Scan for the cell matching the given text and deliver its (X, Y) coordinate at center. 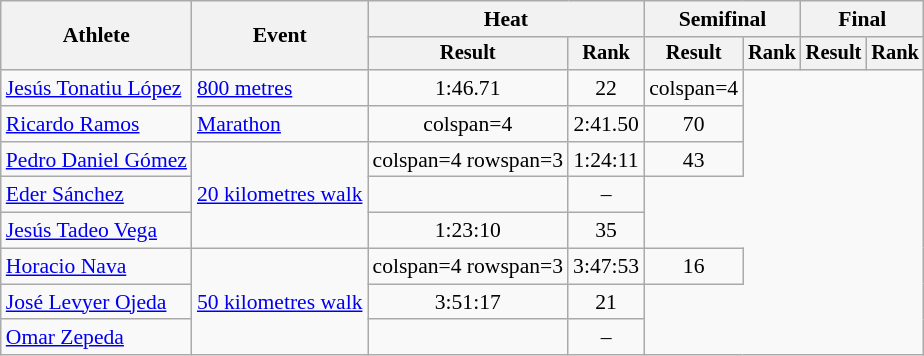
20 kilometres walk (280, 196)
16 (694, 267)
22 (606, 88)
José Levyer Ojeda (96, 302)
Jesús Tadeo Vega (96, 231)
2:41.50 (606, 124)
21 (606, 302)
Marathon (280, 124)
43 (694, 160)
Omar Zepeda (96, 338)
1:24:11 (606, 160)
Jesús Tonatiu López (96, 88)
Horacio Nava (96, 267)
1:23:10 (468, 231)
Semifinal (722, 19)
3:51:17 (468, 302)
Ricardo Ramos (96, 124)
Athlete (96, 36)
50 kilometres walk (280, 302)
70 (694, 124)
3:47:53 (606, 267)
800 metres (280, 88)
Heat (506, 19)
1:46.71 (468, 88)
Eder Sánchez (96, 195)
Final (862, 19)
Pedro Daniel Gómez (96, 160)
Event (280, 36)
35 (606, 231)
